Scan for the cell matching the given text and deliver its (x, y) coordinate at center. 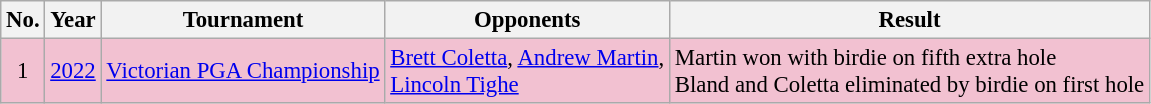
Martin won with birdie on fifth extra holeBland and Coletta eliminated by birdie on first hole (909, 72)
Victorian PGA Championship (243, 72)
Result (909, 20)
Year (73, 20)
No. (23, 20)
Tournament (243, 20)
1 (23, 72)
Brett Coletta, Andrew Martin, Lincoln Tighe (528, 72)
2022 (73, 72)
Opponents (528, 20)
